Provide the (x, y) coordinate of the cell's center where the given text is located.  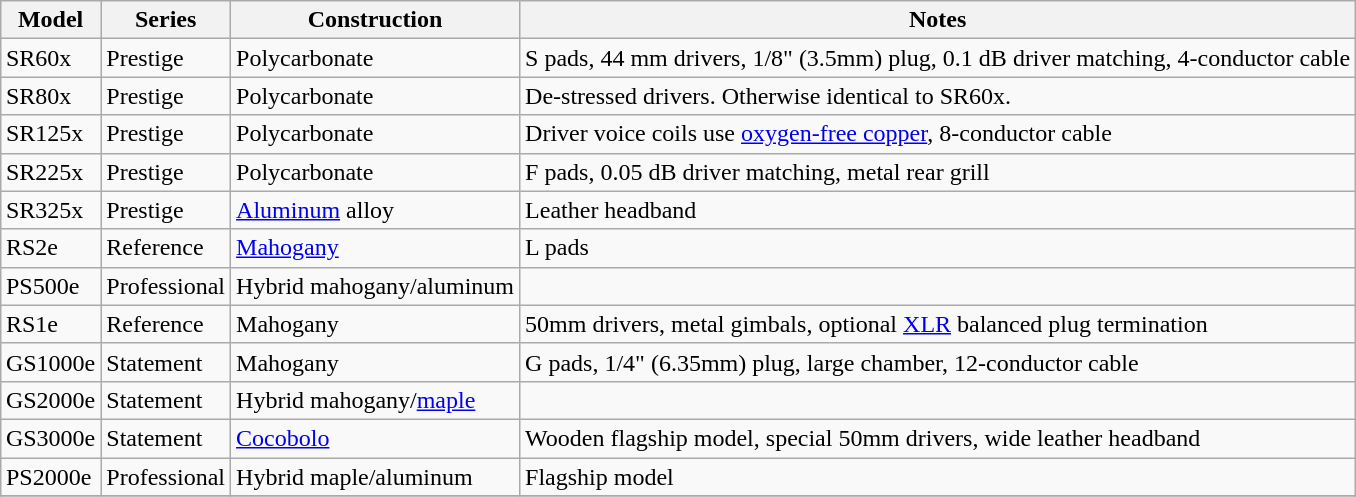
L pads (938, 248)
GS3000e (50, 438)
Cocobolo (376, 438)
F pads, 0.05 dB driver matching, metal rear grill (938, 172)
Construction (376, 20)
PS2000e (50, 477)
Driver voice coils use oxygen-free copper, 8-conductor cable (938, 134)
Aluminum alloy (376, 210)
S pads, 44 mm drivers, 1/8" (3.5mm) plug, 0.1 dB driver matching, 4-conductor cable (938, 58)
SR225x (50, 172)
GS2000e (50, 400)
SR60x (50, 58)
Wooden flagship model, special 50mm drivers, wide leather headband (938, 438)
G pads, 1/4" (6.35mm) plug, large chamber, 12-conductor cable (938, 362)
PS500e (50, 286)
Hybrid mahogany/maple (376, 400)
Hybrid maple/aluminum (376, 477)
RS1e (50, 324)
Model (50, 20)
Flagship model (938, 477)
Hybrid mahogany/aluminum (376, 286)
50mm drivers, metal gimbals, optional XLR balanced plug termination (938, 324)
RS2e (50, 248)
SR80x (50, 96)
SR325x (50, 210)
Notes (938, 20)
SR125x (50, 134)
De-stressed drivers. Otherwise identical to SR60x. (938, 96)
Leather headband (938, 210)
GS1000e (50, 362)
Series (166, 20)
